Capture the cell that displays the provided text and extract its (x, y) central coordinate. 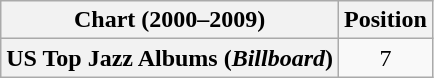
US Top Jazz Albums (Billboard) (170, 58)
Position (386, 20)
Chart (2000–2009) (170, 20)
7 (386, 58)
